Locate the cell with the specified text and output its [X, Y] center coordinate. 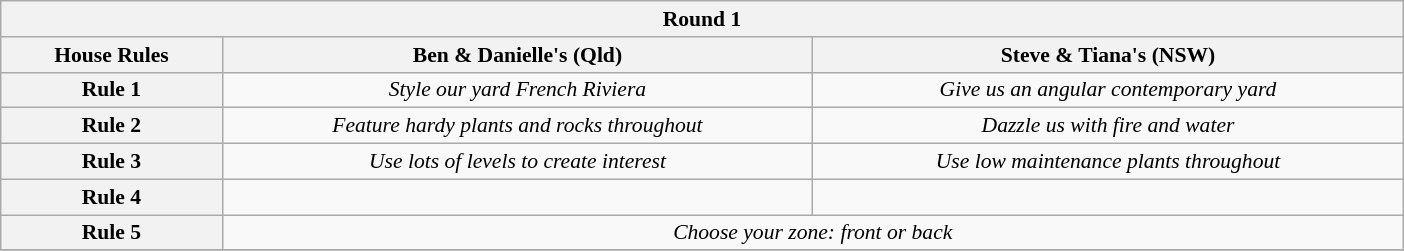
Steve & Tiana's (NSW) [1108, 55]
Use lots of levels to create interest [518, 162]
Round 1 [702, 19]
Choose your zone: front or back [812, 233]
House Rules [112, 55]
Rule 3 [112, 162]
Feature hardy plants and rocks throughout [518, 126]
Rule 1 [112, 90]
Rule 5 [112, 233]
Give us an angular contemporary yard [1108, 90]
Rule 2 [112, 126]
Rule 4 [112, 197]
Style our yard French Riviera [518, 90]
Ben & Danielle's (Qld) [518, 55]
Dazzle us with fire and water [1108, 126]
Use low maintenance plants throughout [1108, 162]
